Return the (x, y) coordinate for the center point of the cell that contains the specified text.  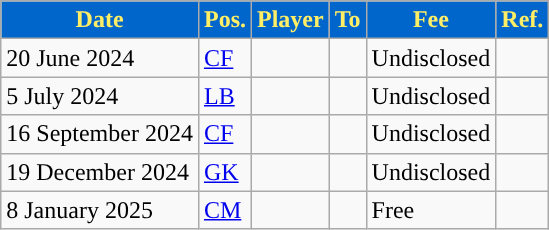
16 September 2024 (100, 134)
GK (224, 172)
19 December 2024 (100, 172)
CM (224, 210)
Ref. (522, 20)
20 June 2024 (100, 58)
LB (224, 96)
Fee (431, 20)
8 January 2025 (100, 210)
Pos. (224, 20)
Date (100, 20)
To (348, 20)
Free (431, 210)
Player (291, 20)
5 July 2024 (100, 96)
